Pinpoint the cell where the given text exists, returning its (X, Y) midpoint coordinate. 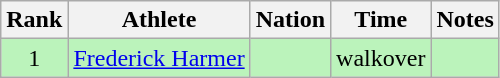
1 (34, 58)
walkover (381, 58)
Nation (290, 20)
Time (381, 20)
Notes (465, 20)
Athlete (159, 20)
Rank (34, 20)
Frederick Harmer (159, 58)
